For the text-containing cell, return its midpoint in [X, Y] coordinate format. 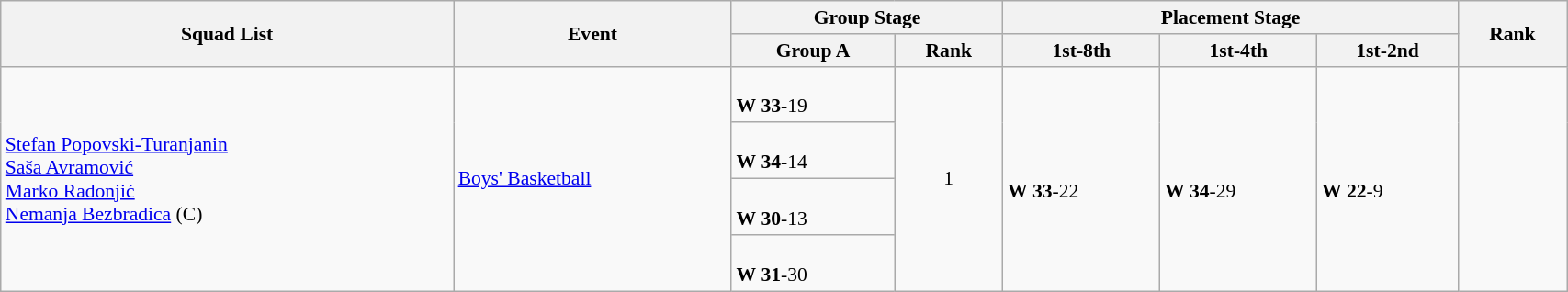
Squad List [228, 33]
Boys' Basketball [593, 178]
W 22-9 [1387, 178]
1st-2nd [1387, 51]
Placement Stage [1231, 17]
Event [593, 33]
W 31-30 [812, 263]
Group Stage [867, 17]
W 33-19 [812, 94]
W 30-13 [812, 208]
1 [949, 178]
Group A [812, 51]
W 33-22 [1082, 178]
1st-4th [1238, 51]
Stefan Popovski-TuranjaninSaša AvramovićMarko RadonjićNemanja Bezbradica (C) [228, 178]
W 34-14 [812, 151]
1st-8th [1082, 51]
W 34-29 [1238, 178]
